Extract the [X, Y] coordinate from the center of the cell holding the provided text.  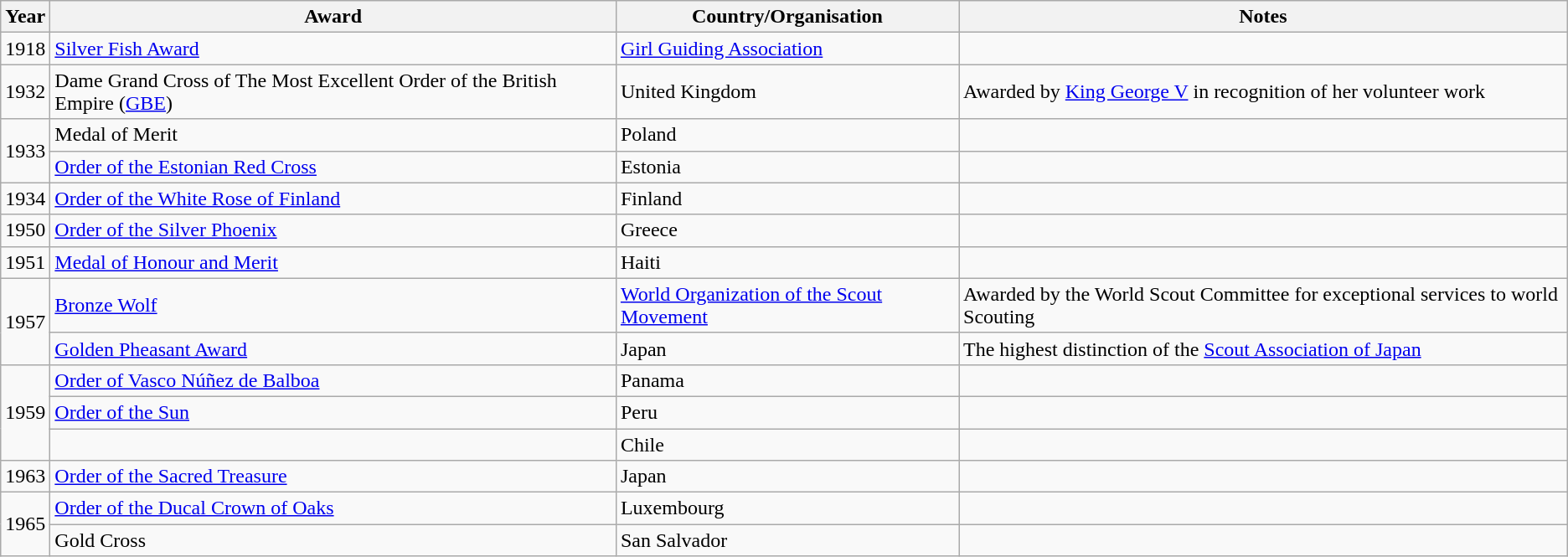
Poland [787, 135]
Award [333, 17]
1959 [25, 412]
Golden Pheasant Award [333, 348]
Bronze Wolf [333, 305]
Order of Vasco Núñez de Balboa [333, 380]
United Kingdom [787, 92]
Awarded by the World Scout Committee for exceptional services to world Scouting [1263, 305]
1965 [25, 524]
1932 [25, 92]
1933 [25, 151]
Notes [1263, 17]
Estonia [787, 167]
Silver Fish Award [333, 49]
World Organization of the Scout Movement [787, 305]
Medal of Merit [333, 135]
Finland [787, 199]
1950 [25, 230]
Chile [787, 445]
Panama [787, 380]
Order of the Silver Phoenix [333, 230]
1951 [25, 262]
Order of the Estonian Red Cross [333, 167]
Greece [787, 230]
Order of the Ducal Crown of Oaks [333, 508]
Gold Cross [333, 540]
Country/Organisation [787, 17]
The highest distinction of the Scout Association of Japan [1263, 348]
Order of the Sun [333, 412]
Haiti [787, 262]
1963 [25, 477]
San Salvador [787, 540]
Order of the White Rose of Finland [333, 199]
1918 [25, 49]
Medal of Honour and Merit [333, 262]
Year [25, 17]
Awarded by King George V in recognition of her volunteer work [1263, 92]
Order of the Sacred Treasure [333, 477]
Luxembourg [787, 508]
Peru [787, 412]
Girl Guiding Association [787, 49]
Dame Grand Cross of The Most Excellent Order of the British Empire (GBE) [333, 92]
1934 [25, 199]
1957 [25, 322]
